Scan for the cell matching the given text and deliver its (x, y) coordinate at center. 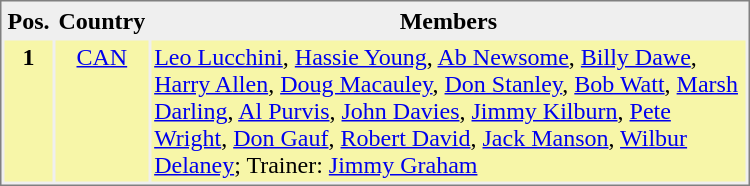
1 (28, 110)
Country (102, 20)
Pos. (28, 20)
Members (448, 20)
CAN (102, 110)
